Determine the [x, y] coordinate at the center of the cell enclosing the given text.  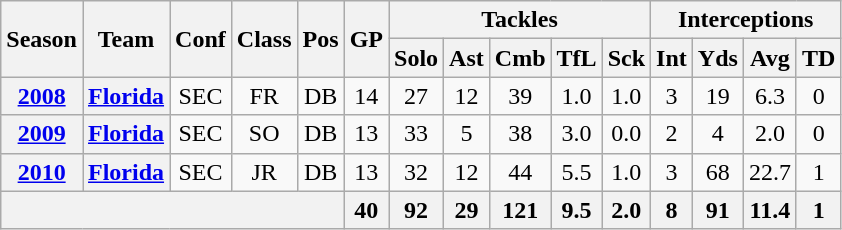
11.4 [770, 210]
32 [416, 172]
JR [264, 172]
19 [718, 96]
14 [366, 96]
3.0 [576, 134]
2 [672, 134]
Solo [416, 58]
Interceptions [746, 20]
Cmb [520, 58]
2008 [42, 96]
6.3 [770, 96]
39 [520, 96]
TfL [576, 58]
Pos [320, 39]
121 [520, 210]
5.5 [576, 172]
4 [718, 134]
27 [416, 96]
22.7 [770, 172]
SO [264, 134]
40 [366, 210]
0.0 [626, 134]
Class [264, 39]
68 [718, 172]
Sck [626, 58]
2009 [42, 134]
Yds [718, 58]
91 [718, 210]
Ast [467, 58]
92 [416, 210]
29 [467, 210]
38 [520, 134]
8 [672, 210]
Tackles [519, 20]
Avg [770, 58]
Conf [201, 39]
Team [126, 39]
GP [366, 39]
Season [42, 39]
2010 [42, 172]
9.5 [576, 210]
44 [520, 172]
FR [264, 96]
33 [416, 134]
TD [818, 58]
Int [672, 58]
5 [467, 134]
